Extract the (X, Y) coordinate from the center of the cell holding the provided text.  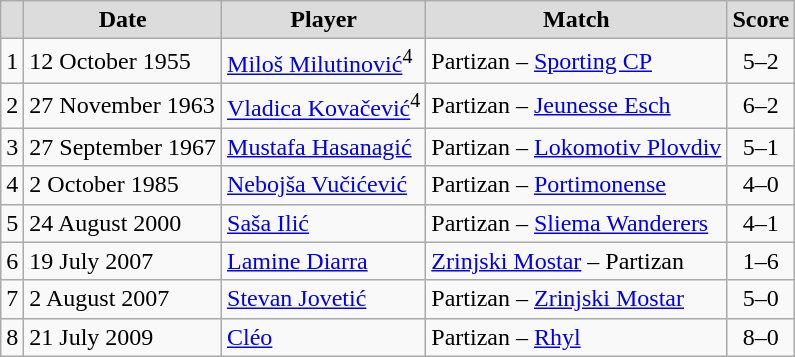
7 (12, 299)
Player (324, 20)
Stevan Jovetić (324, 299)
Partizan – Lokomotiv Plovdiv (576, 147)
Match (576, 20)
6–2 (761, 106)
Partizan – Zrinjski Mostar (576, 299)
27 September 1967 (123, 147)
3 (12, 147)
Zrinjski Mostar – Partizan (576, 261)
12 October 1955 (123, 62)
Score (761, 20)
Saša Ilić (324, 223)
4–0 (761, 185)
Vladica Kovačević4 (324, 106)
21 July 2009 (123, 337)
Mustafa Hasanagić (324, 147)
4–1 (761, 223)
5–2 (761, 62)
Partizan – Sporting CP (576, 62)
1–6 (761, 261)
Date (123, 20)
8 (12, 337)
Partizan – Sliema Wanderers (576, 223)
5–0 (761, 299)
2 (12, 106)
5 (12, 223)
Partizan – Jeunesse Esch (576, 106)
19 July 2007 (123, 261)
2 October 1985 (123, 185)
Miloš Milutinović4 (324, 62)
1 (12, 62)
Partizan – Portimonense (576, 185)
4 (12, 185)
27 November 1963 (123, 106)
Nebojša Vučićević (324, 185)
6 (12, 261)
Cléo (324, 337)
2 August 2007 (123, 299)
5–1 (761, 147)
24 August 2000 (123, 223)
Partizan – Rhyl (576, 337)
Lamine Diarra (324, 261)
8–0 (761, 337)
